Return [X, Y] of the center of cell containing provided text 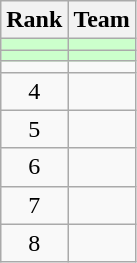
8 [34, 243]
Rank [34, 20]
7 [34, 205]
Team [102, 20]
4 [34, 91]
5 [34, 129]
6 [34, 167]
